Find where the given text appears and provide that cell's center as (X, Y) coordinate. 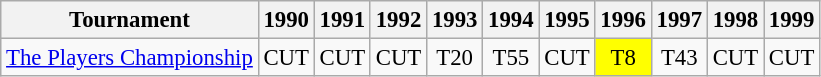
1990 (286, 20)
Tournament (130, 20)
1997 (679, 20)
1994 (511, 20)
1991 (342, 20)
T20 (455, 58)
1999 (792, 20)
1992 (398, 20)
1998 (735, 20)
1993 (455, 20)
T55 (511, 58)
1996 (623, 20)
1995 (567, 20)
T8 (623, 58)
The Players Championship (130, 58)
T43 (679, 58)
